Search for the cell housing the specified text and yield its [X, Y] center coordinate. 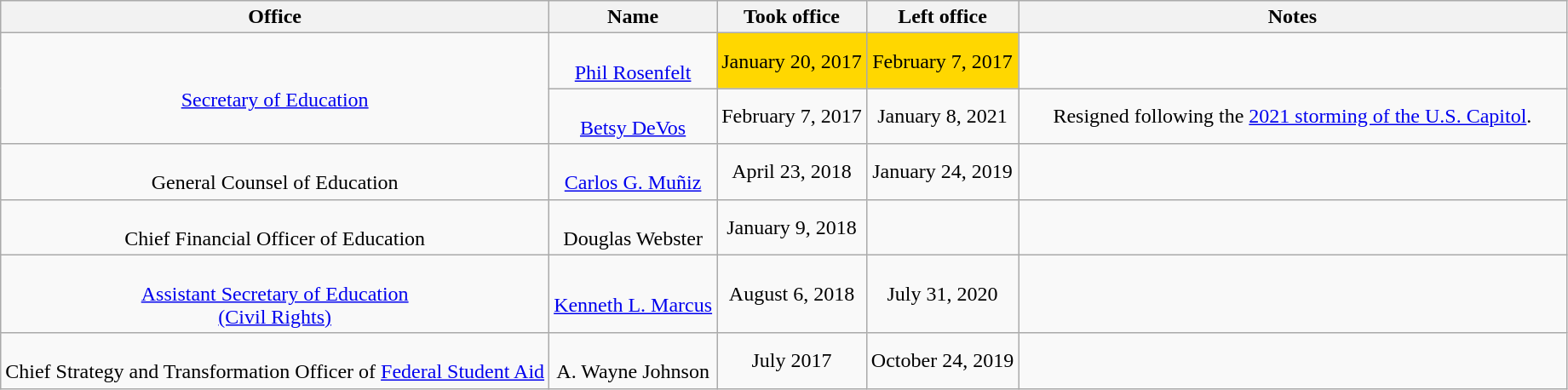
Notes [1293, 17]
Phil Rosenfelt [634, 61]
Name [634, 17]
Kenneth L. Marcus [634, 294]
July 2017 [792, 361]
January 9, 2018 [792, 227]
Carlos G. Muñiz [634, 172]
January 24, 2019 [942, 172]
Secretary of Education [275, 89]
Betsy DeVos [634, 116]
Took office [792, 17]
January 8, 2021 [942, 116]
Assistant Secretary of Education(Civil Rights) [275, 294]
July 31, 2020 [942, 294]
General Counsel of Education [275, 172]
January 20, 2017 [792, 61]
April 23, 2018 [792, 172]
October 24, 2019 [942, 361]
Chief Strategy and Transformation Officer of Federal Student Aid [275, 361]
Resigned following the 2021 storming of the U.S. Capitol. [1293, 116]
Left office [942, 17]
Chief Financial Officer of Education [275, 227]
August 6, 2018 [792, 294]
Office [275, 17]
A. Wayne Johnson [634, 361]
Douglas Webster [634, 227]
